For the text-containing cell, return its midpoint in [X, Y] coordinate format. 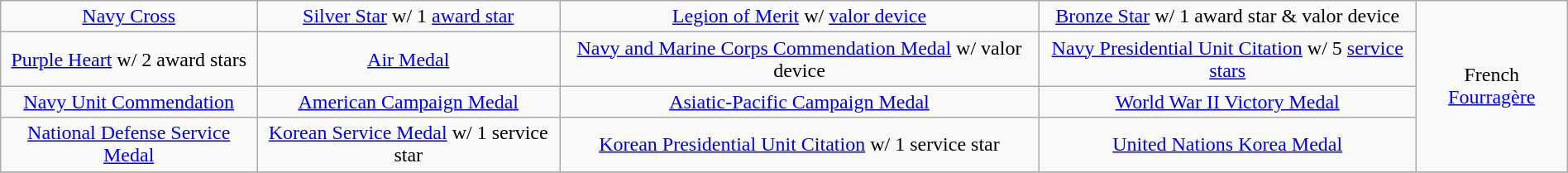
Bronze Star w/ 1 award star & valor device [1227, 17]
Legion of Merit w/ valor device [799, 17]
United Nations Korea Medal [1227, 144]
Asiatic-Pacific Campaign Medal [799, 102]
Navy and Marine Corps Commendation Medal w/ valor device [799, 60]
American Campaign Medal [409, 102]
World War II Victory Medal [1227, 102]
Korean Presidential Unit Citation w/ 1 service star [799, 144]
Navy Cross [129, 17]
Air Medal [409, 60]
French Fourragère [1492, 86]
Korean Service Medal w/ 1 service star [409, 144]
National Defense Service Medal [129, 144]
Purple Heart w/ 2 award stars [129, 60]
Navy Unit Commendation [129, 102]
Navy Presidential Unit Citation w/ 5 service stars [1227, 60]
Silver Star w/ 1 award star [409, 17]
